Identify which cell holds the provided text, then report its [X, Y] central coordinate. 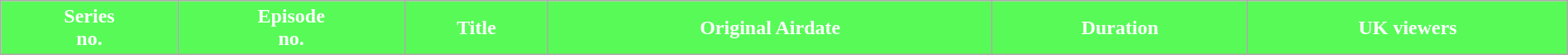
Episodeno. [291, 28]
Title [476, 28]
Seriesno. [89, 28]
UK viewers [1408, 28]
Duration [1120, 28]
Original Airdate [771, 28]
